Find where the given text appears and provide that cell's center as (x, y) coordinate. 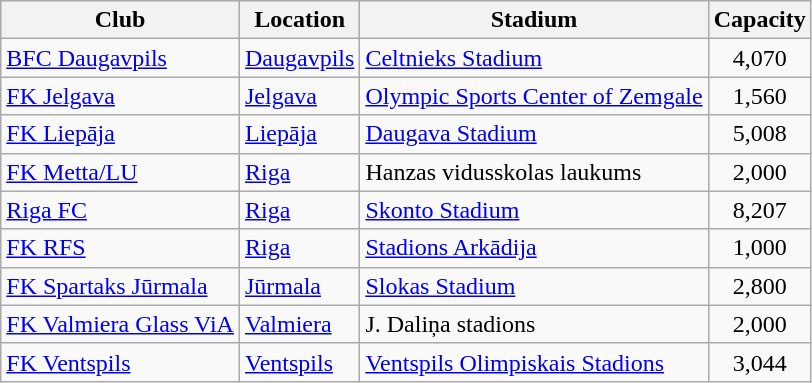
Daugava Stadium (534, 134)
Slokas Stadium (534, 286)
8,207 (760, 210)
Ventspils Olimpiskais Stadions (534, 362)
Jūrmala (299, 286)
Skonto Stadium (534, 210)
FK RFS (120, 248)
Ventspils (299, 362)
Liepāja (299, 134)
Capacity (760, 20)
Daugavpils (299, 58)
Stadions Arkādija (534, 248)
FK Jelgava (120, 96)
Club (120, 20)
FK Valmiera Glass ViA (120, 324)
Stadium (534, 20)
3,044 (760, 362)
J. Daliņa stadions (534, 324)
Valmiera (299, 324)
4,070 (760, 58)
Riga FC (120, 210)
FK Liepāja (120, 134)
FK Metta/LU (120, 172)
Location (299, 20)
Celtnieks Stadium (534, 58)
1,560 (760, 96)
FK Ventspils (120, 362)
Jelgava (299, 96)
BFC Daugavpils (120, 58)
2,800 (760, 286)
1,000 (760, 248)
5,008 (760, 134)
Hanzas vidusskolas laukums (534, 172)
Olympic Sports Center of Zemgale (534, 96)
FK Spartaks Jūrmala (120, 286)
